Provide the [X, Y] coordinate of the cell's center where the given text is located.  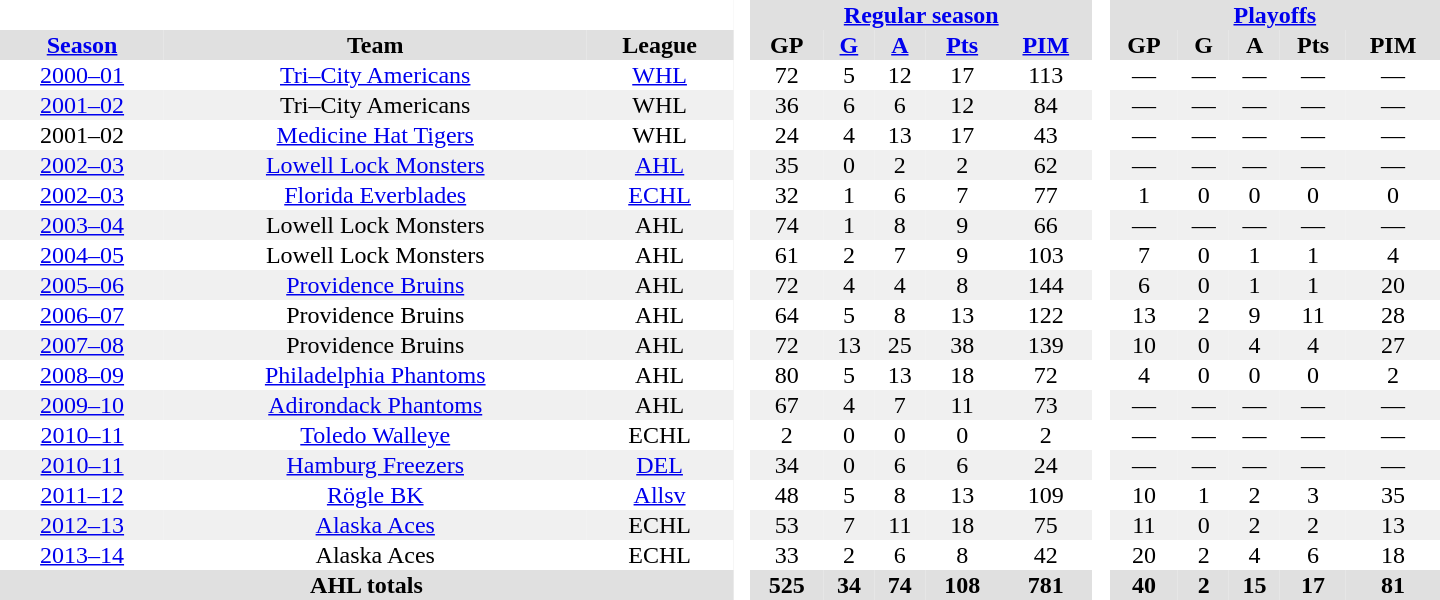
36 [787, 105]
League [660, 45]
77 [1046, 195]
25 [900, 345]
43 [1046, 135]
2012–13 [82, 525]
2006–07 [82, 315]
Toledo Walleye [375, 435]
40 [1144, 585]
103 [1046, 255]
122 [1046, 315]
67 [787, 405]
64 [787, 315]
781 [1046, 585]
144 [1046, 285]
2009–10 [82, 405]
3 [1313, 495]
84 [1046, 105]
48 [787, 495]
2005–06 [82, 285]
81 [1393, 585]
Team [375, 45]
Season [82, 45]
75 [1046, 525]
73 [1046, 405]
2011–12 [82, 495]
2007–08 [82, 345]
Adirondack Phantoms [375, 405]
Regular season [922, 15]
Allsv [660, 495]
139 [1046, 345]
Playoffs [1275, 15]
108 [962, 585]
2000–01 [82, 75]
DEL [660, 465]
80 [787, 375]
Philadelphia Phantoms [375, 375]
42 [1046, 555]
113 [1046, 75]
Hamburg Freezers [375, 465]
61 [787, 255]
27 [1393, 345]
109 [1046, 495]
33 [787, 555]
AHL totals [366, 585]
15 [1254, 585]
66 [1046, 225]
28 [1393, 315]
2003–04 [82, 225]
Rögle BK [375, 495]
38 [962, 345]
Florida Everblades [375, 195]
525 [787, 585]
2008–09 [82, 375]
Medicine Hat Tigers [375, 135]
62 [1046, 165]
2013–14 [82, 555]
2004–05 [82, 255]
53 [787, 525]
32 [787, 195]
